Identify which cell holds the provided text, then report its [X, Y] central coordinate. 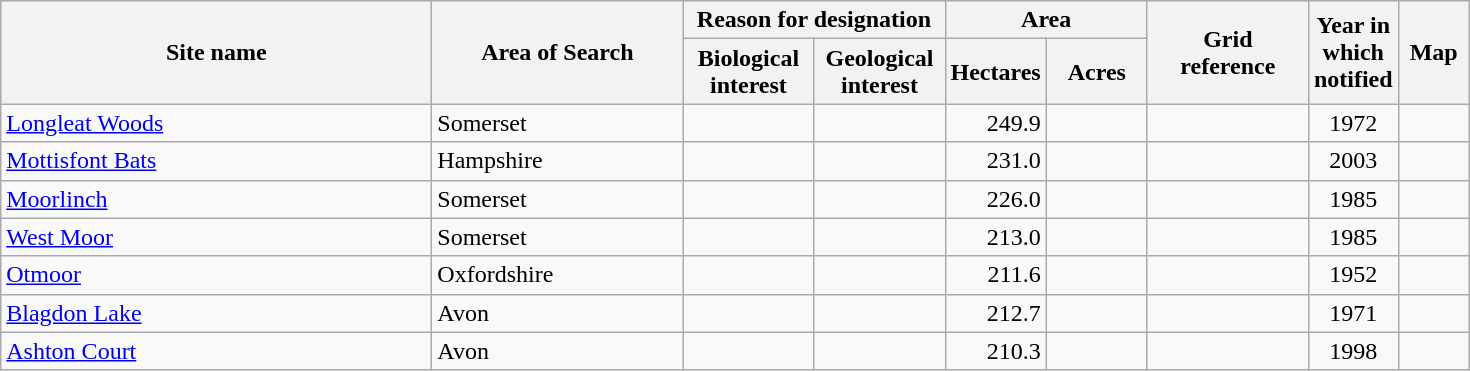
Acres [1096, 72]
1972 [1353, 123]
231.0 [996, 161]
Map [1434, 52]
Area of Search [558, 52]
Moorlinch [216, 199]
Grid reference [1228, 52]
Biological interest [748, 72]
249.9 [996, 123]
Geological interest [880, 72]
Mottisfont Bats [216, 161]
212.7 [996, 313]
2003 [1353, 161]
Reason for designation [814, 20]
1998 [1353, 351]
211.6 [996, 275]
1971 [1353, 313]
West Moor [216, 237]
Area [1046, 20]
1952 [1353, 275]
Hectares [996, 72]
Year in which notified [1353, 52]
Hampshire [558, 161]
Site name [216, 52]
Otmoor [216, 275]
213.0 [996, 237]
210.3 [996, 351]
Longleat Woods [216, 123]
Oxfordshire [558, 275]
Ashton Court [216, 351]
226.0 [996, 199]
Blagdon Lake [216, 313]
